Extract the (X, Y) coordinate from the center of the cell holding the provided text.  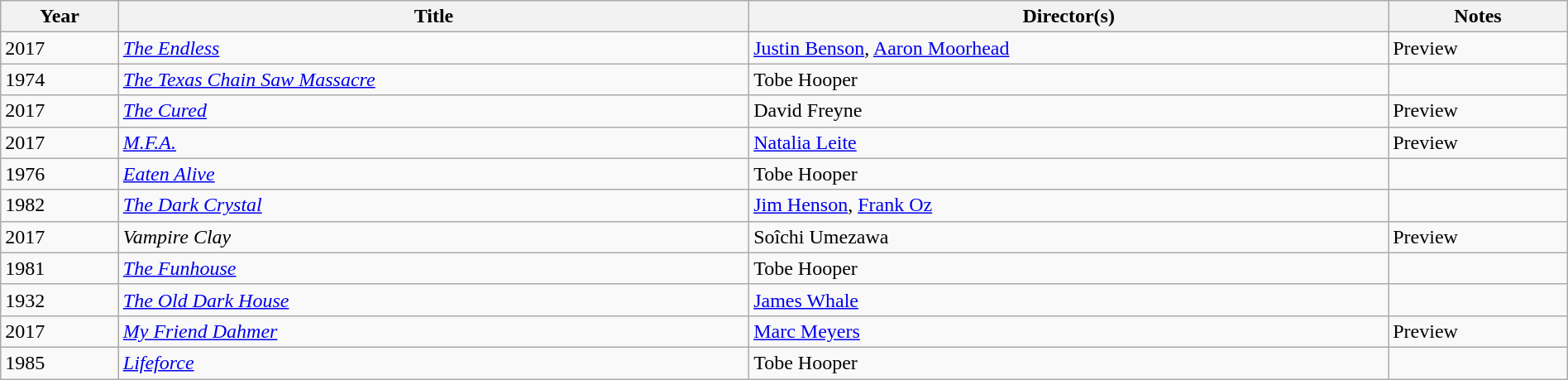
Year (60, 17)
Director(s) (1068, 17)
1985 (60, 363)
Vampire Clay (433, 237)
1982 (60, 205)
David Freyne (1068, 111)
1981 (60, 268)
The Old Dark House (433, 300)
Eaten Alive (433, 174)
Soîchi Umezawa (1068, 237)
The Dark Crystal (433, 205)
1976 (60, 174)
The Endless (433, 48)
Natalia Leite (1068, 142)
Title (433, 17)
Justin Benson, Aaron Moorhead (1068, 48)
My Friend Dahmer (433, 331)
1932 (60, 300)
The Texas Chain Saw Massacre (433, 79)
Jim Henson, Frank Oz (1068, 205)
Lifeforce (433, 363)
Marc Meyers (1068, 331)
The Cured (433, 111)
James Whale (1068, 300)
Notes (1479, 17)
The Funhouse (433, 268)
M.F.A. (433, 142)
1974 (60, 79)
